Capture the cell that displays the provided text and extract its (X, Y) central coordinate. 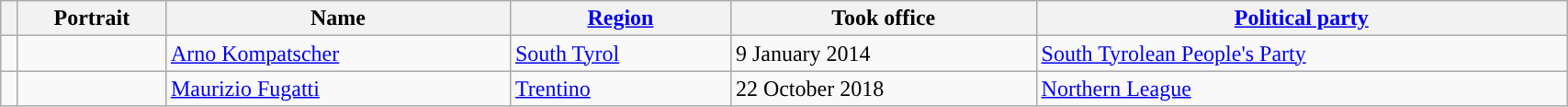
Maurizio Fugatti (338, 89)
Name (338, 18)
Northern League (1302, 89)
Region (620, 18)
Political party (1302, 18)
9 January 2014 (884, 53)
Took office (884, 18)
Portrait (92, 18)
South Tyrol (620, 53)
South Tyrolean People's Party (1302, 53)
Arno Kompatscher (338, 53)
Trentino (620, 89)
22 October 2018 (884, 89)
